Output the (x, y) coordinate of the center of the cell containing the given text.  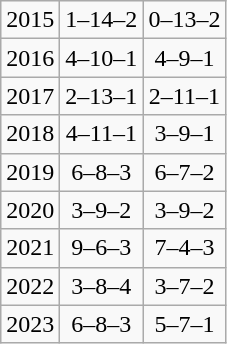
2021 (30, 248)
2016 (30, 58)
2–13–1 (102, 96)
2019 (30, 172)
9–6–3 (102, 248)
2015 (30, 20)
5–7–1 (184, 324)
2–11–1 (184, 96)
6–7–2 (184, 172)
2022 (30, 286)
0–13–2 (184, 20)
4–11–1 (102, 134)
3–7–2 (184, 286)
3–8–4 (102, 286)
4–9–1 (184, 58)
2017 (30, 96)
2020 (30, 210)
4–10–1 (102, 58)
3–9–1 (184, 134)
1–14–2 (102, 20)
2018 (30, 134)
7–4–3 (184, 248)
2023 (30, 324)
